Determine the [X, Y] coordinate at the center of the cell enclosing the given text.  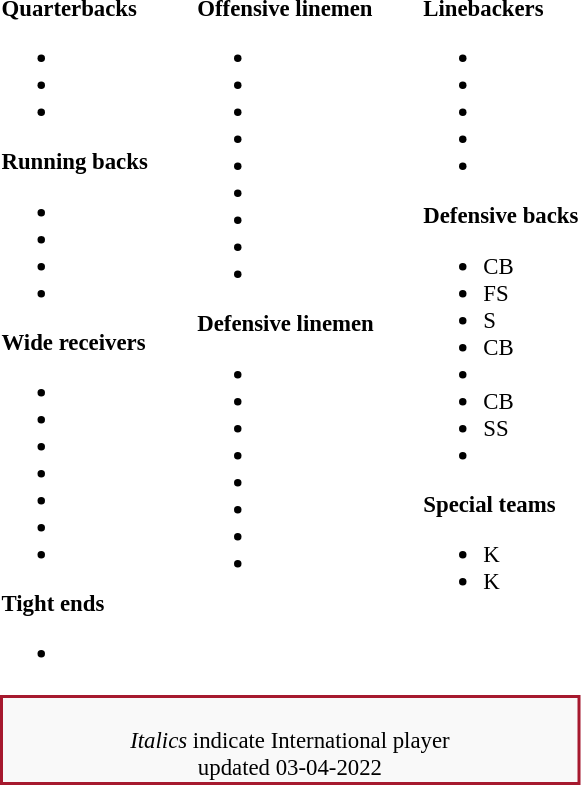
Italics indicate International player updated 03-04-2022 [290, 739]
